Identify which cell holds the provided text, then report its (X, Y) central coordinate. 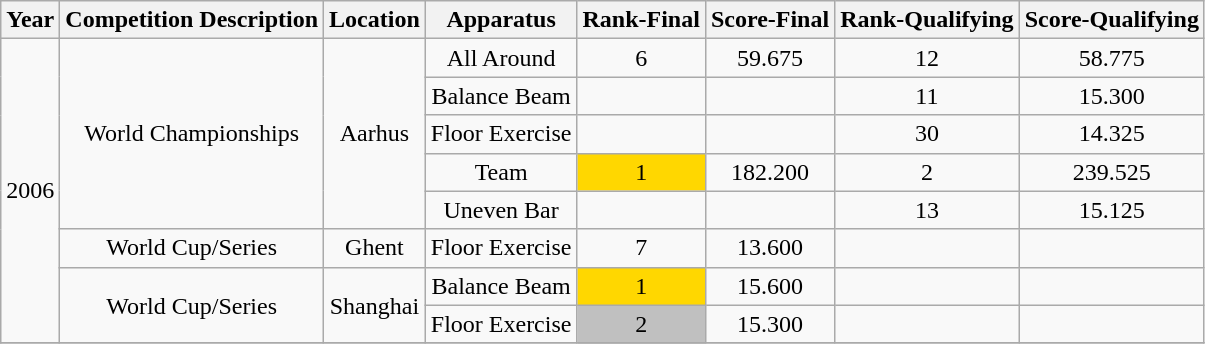
Rank-Final (641, 20)
12 (927, 58)
Uneven Bar (501, 210)
Score-Qualifying (1112, 20)
World Championships (192, 134)
2006 (30, 191)
Aarhus (375, 134)
Team (501, 172)
15.125 (1112, 210)
11 (927, 96)
58.775 (1112, 58)
All Around (501, 58)
Year (30, 20)
14.325 (1112, 134)
Rank-Qualifying (927, 20)
30 (927, 134)
Shanghai (375, 305)
239.525 (1112, 172)
59.675 (770, 58)
7 (641, 248)
13 (927, 210)
Score-Final (770, 20)
6 (641, 58)
Competition Description (192, 20)
Ghent (375, 248)
13.600 (770, 248)
182.200 (770, 172)
Location (375, 20)
Apparatus (501, 20)
15.600 (770, 286)
